Capture the cell that displays the provided text and extract its [X, Y] central coordinate. 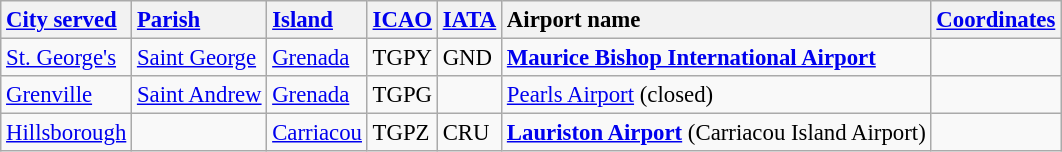
Airport name [716, 20]
St. George's [66, 58]
Hillsborough [66, 133]
Coordinates [996, 20]
CRU [469, 133]
IATA [469, 20]
City served [66, 20]
TGPY [402, 58]
TGPZ [402, 133]
Maurice Bishop International Airport [716, 58]
Carriacou [317, 133]
Lauriston Airport (Carriacou Island Airport) [716, 133]
Parish [200, 20]
TGPG [402, 95]
Pearls Airport (closed) [716, 95]
Saint George [200, 58]
ICAO [402, 20]
Grenville [66, 95]
Island [317, 20]
GND [469, 58]
Saint Andrew [200, 95]
